Pinpoint the cell where the given text exists, returning its (x, y) midpoint coordinate. 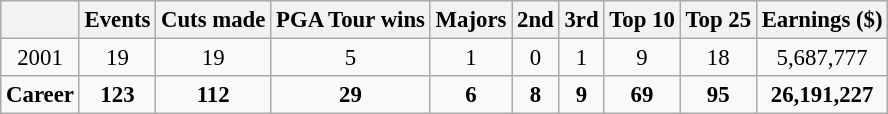
Top 25 (718, 20)
2001 (40, 58)
Events (117, 20)
Top 10 (642, 20)
Earnings ($) (822, 20)
0 (536, 58)
69 (642, 95)
95 (718, 95)
Majors (470, 20)
PGA Tour wins (351, 20)
6 (470, 95)
5,687,777 (822, 58)
2nd (536, 20)
8 (536, 95)
Cuts made (214, 20)
123 (117, 95)
26,191,227 (822, 95)
18 (718, 58)
5 (351, 58)
112 (214, 95)
29 (351, 95)
Career (40, 95)
3rd (582, 20)
